Find where the given text appears and provide that cell's center as (x, y) coordinate. 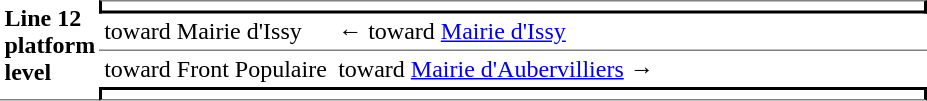
Line 12 platform level (50, 50)
toward Mairie d'Issy (217, 33)
toward Front Populaire (217, 69)
